From the cell containing the given text, extract its center point as (X, Y) coordinate. 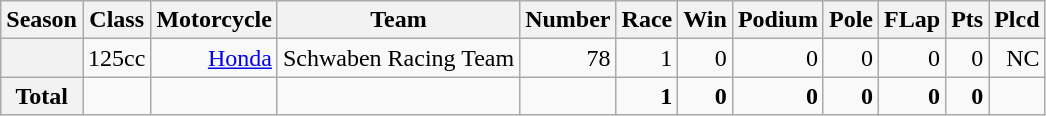
Total (42, 96)
Season (42, 20)
NC (1017, 58)
Podium (778, 20)
Schwaben Racing Team (398, 58)
Motorcycle (214, 20)
78 (568, 58)
Plcd (1017, 20)
Win (706, 20)
125cc (116, 58)
Pts (968, 20)
Honda (214, 58)
Pole (850, 20)
FLap (912, 20)
Race (647, 20)
Number (568, 20)
Team (398, 20)
Class (116, 20)
